Detect which cell encompasses the target text, then output its [x, y] center coordinate. 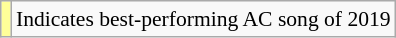
Indicates best-performing AC song of 2019 [204, 19]
